Locate the cell with the specified text and output its [x, y] center coordinate. 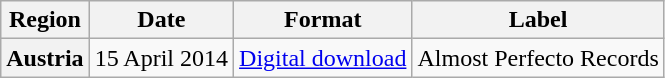
Label [538, 20]
Date [161, 20]
Austria [45, 58]
Almost Perfecto Records [538, 58]
Digital download [323, 58]
Format [323, 20]
15 April 2014 [161, 58]
Region [45, 20]
